Output the [X, Y] coordinate of the center of the cell containing the given text.  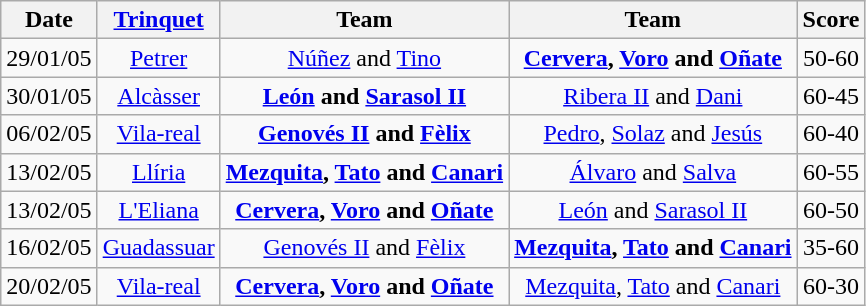
35-60 [831, 248]
Alcàsser [158, 96]
Trinquet [158, 20]
60-50 [831, 210]
Álvaro and Salva [653, 172]
60-45 [831, 96]
Score [831, 20]
Petrer [158, 58]
30/01/05 [49, 96]
06/02/05 [49, 134]
50-60 [831, 58]
60-30 [831, 286]
Núñez and Tino [364, 58]
Guadassuar [158, 248]
20/02/05 [49, 286]
Ribera II and Dani [653, 96]
Llíria [158, 172]
29/01/05 [49, 58]
16/02/05 [49, 248]
Date [49, 20]
60-55 [831, 172]
60-40 [831, 134]
Pedro, Solaz and Jesús [653, 134]
L'Eliana [158, 210]
